Scan for the cell matching the given text and deliver its (X, Y) coordinate at center. 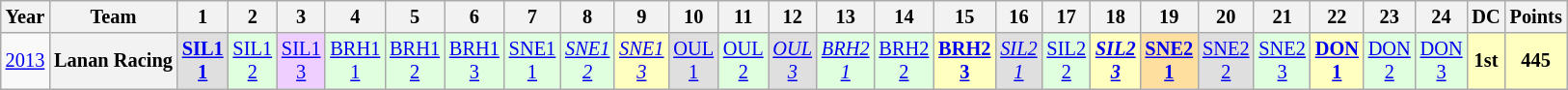
BRH22 (904, 61)
20 (1226, 16)
DC (1485, 16)
3 (301, 16)
1st (1485, 61)
Team (114, 16)
SIL22 (1067, 61)
DON1 (1337, 61)
Points (1536, 16)
8 (587, 16)
10 (693, 16)
DON3 (1442, 61)
5 (415, 16)
SIL12 (253, 61)
13 (846, 16)
SNE13 (641, 61)
12 (793, 16)
11 (743, 16)
2013 (25, 61)
18 (1116, 16)
7 (532, 16)
OUL1 (693, 61)
SNE11 (532, 61)
OUL3 (793, 61)
14 (904, 16)
22 (1337, 16)
SIL11 (203, 61)
SIL23 (1116, 61)
Year (25, 16)
4 (355, 16)
BRH21 (846, 61)
15 (964, 16)
OUL2 (743, 61)
SNE22 (1226, 61)
DON2 (1390, 61)
Lanan Racing (114, 61)
24 (1442, 16)
BRH11 (355, 61)
SNE21 (1170, 61)
SIL13 (301, 61)
2 (253, 16)
SIL21 (1018, 61)
BRH23 (964, 61)
21 (1282, 16)
9 (641, 16)
BRH12 (415, 61)
17 (1067, 16)
445 (1536, 61)
16 (1018, 16)
23 (1390, 16)
1 (203, 16)
SNE12 (587, 61)
6 (474, 16)
SNE23 (1282, 61)
BRH13 (474, 61)
19 (1170, 16)
